For the text-containing cell, return its midpoint in [X, Y] coordinate format. 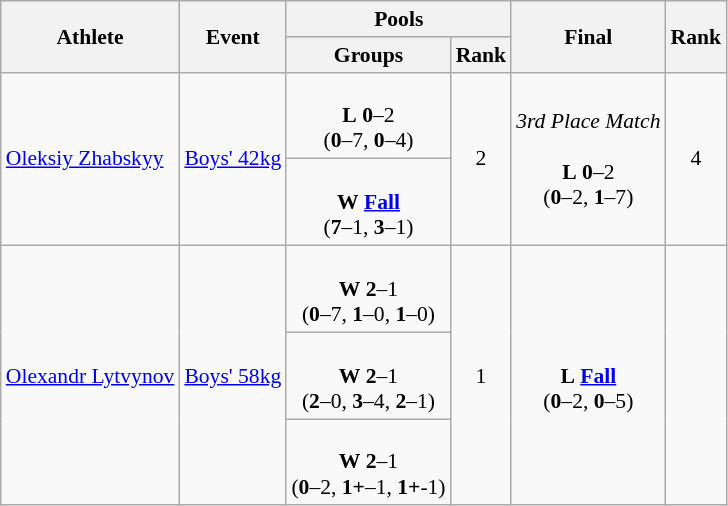
L 0–2(0–7, 0–4) [368, 116]
4 [696, 158]
Olexandr Lytvynov [90, 376]
Athlete [90, 36]
Boys' 58kg [232, 376]
L Fall(0–2, 0–5) [588, 376]
W 2–1(2–0, 3–4, 2–1) [368, 376]
Groups [368, 55]
Event [232, 36]
W 2–1(0–2, 1+–1, 1+-1) [368, 462]
W 2–1(0–7, 1–0, 1–0) [368, 290]
Final [588, 36]
1 [482, 376]
Boys' 42kg [232, 158]
Oleksiy Zhabskyy [90, 158]
Pools [398, 19]
3rd Place MatchL 0–2(0–2, 1–7) [588, 158]
W Fall(7–1, 3–1) [368, 202]
2 [482, 158]
